For the text-containing cell, return its midpoint in (x, y) coordinate format. 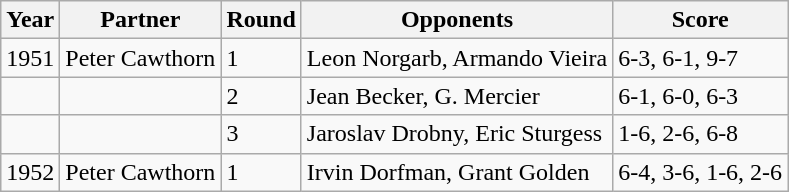
1951 (30, 58)
Round (261, 20)
6-3, 6-1, 9-7 (700, 58)
Opponents (456, 20)
Jean Becker, G. Mercier (456, 96)
Irvin Dorfman, Grant Golden (456, 172)
6-4, 3-6, 1-6, 2-6 (700, 172)
Score (700, 20)
2 (261, 96)
6-1, 6-0, 6-3 (700, 96)
Partner (140, 20)
1952 (30, 172)
3 (261, 134)
1-6, 2-6, 6-8 (700, 134)
Jaroslav Drobny, Eric Sturgess (456, 134)
Leon Norgarb, Armando Vieira (456, 58)
Year (30, 20)
